Find where the given text appears and provide that cell's center as [x, y] coordinate. 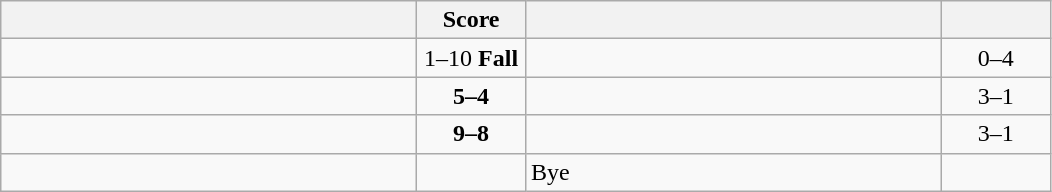
Bye [733, 172]
1–10 Fall [472, 58]
5–4 [472, 96]
9–8 [472, 134]
Score [472, 20]
0–4 [996, 58]
